Find where the given text appears and provide that cell's center as [X, Y] coordinate. 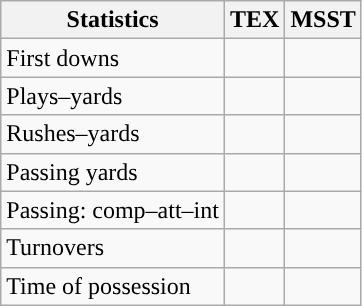
TEX [254, 20]
Turnovers [113, 248]
MSST [323, 20]
First downs [113, 58]
Passing yards [113, 172]
Time of possession [113, 286]
Passing: comp–att–int [113, 210]
Plays–yards [113, 96]
Rushes–yards [113, 134]
Statistics [113, 20]
